From the cell containing the given text, extract its center point as [X, Y] coordinate. 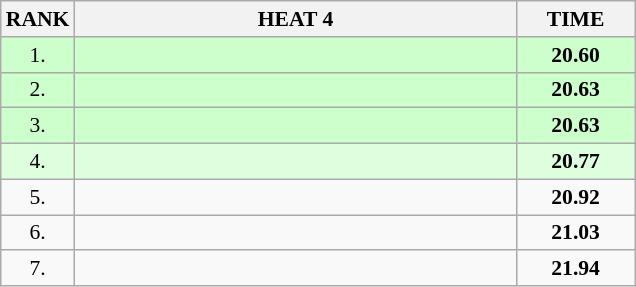
RANK [38, 19]
TIME [576, 19]
21.03 [576, 233]
20.77 [576, 162]
5. [38, 197]
3. [38, 126]
21.94 [576, 269]
2. [38, 90]
7. [38, 269]
20.92 [576, 197]
1. [38, 55]
4. [38, 162]
6. [38, 233]
HEAT 4 [295, 19]
20.60 [576, 55]
